Identify which cell holds the provided text, then report its (x, y) central coordinate. 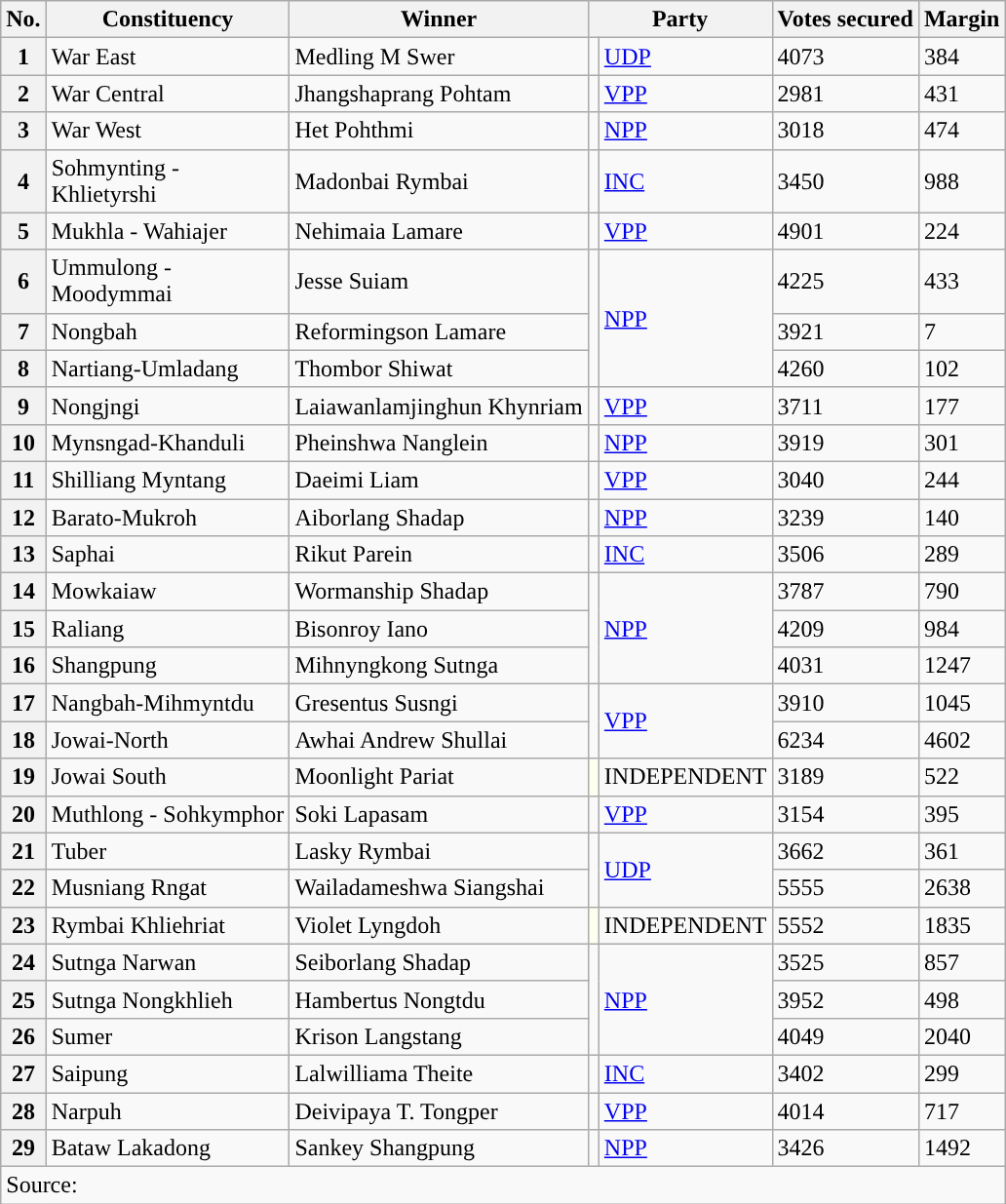
102 (961, 369)
6234 (845, 740)
3787 (845, 592)
4209 (845, 629)
25 (23, 999)
6 (23, 281)
Musniang Rngat (168, 888)
Krison Langstang (439, 1036)
Ummulong -Moodymmai (168, 281)
Tuber (168, 851)
988 (961, 181)
Muthlong - Sohkymphor (168, 814)
3426 (845, 1148)
Soki Lapasam (439, 814)
8 (23, 369)
4225 (845, 281)
13 (23, 555)
Awhai Andrew Shullai (439, 740)
Violet Lyngdoh (439, 925)
3506 (845, 555)
29 (23, 1148)
Saphai (168, 555)
Saipung (168, 1073)
3910 (845, 703)
3525 (845, 962)
4049 (845, 1036)
244 (961, 480)
Rymbai Khliehriat (168, 925)
23 (23, 925)
498 (961, 999)
9 (23, 406)
384 (961, 57)
Jowai-North (168, 740)
Jesse Suiam (439, 281)
Rikut Parein (439, 555)
Jhangshaprang Pohtam (439, 94)
395 (961, 814)
Source: (503, 1185)
16 (23, 666)
Deivipaya T. Tongper (439, 1110)
Nongjngi (168, 406)
3662 (845, 851)
Hambertus Nongtdu (439, 999)
Sumer (168, 1036)
5552 (845, 925)
Aiborlang Shadap (439, 518)
Party (680, 19)
War East (168, 57)
Nartiang-Umladang (168, 369)
474 (961, 131)
984 (961, 629)
5555 (845, 888)
Mynsngad-Khanduli (168, 443)
Barato-Mukroh (168, 518)
3711 (845, 406)
Margin (961, 19)
Shangpung (168, 666)
2981 (845, 94)
2040 (961, 1036)
4014 (845, 1110)
790 (961, 592)
3239 (845, 518)
Gresentus Susngi (439, 703)
3040 (845, 480)
11 (23, 480)
24 (23, 962)
21 (23, 851)
26 (23, 1036)
15 (23, 629)
Bisonroy Iano (439, 629)
4901 (845, 231)
1045 (961, 703)
2638 (961, 888)
14 (23, 592)
No. (23, 19)
Nangbah-Mihmyntdu (168, 703)
Mihnyngkong Sutnga (439, 666)
1492 (961, 1148)
3921 (845, 331)
Winner (439, 19)
717 (961, 1110)
4031 (845, 666)
4073 (845, 57)
431 (961, 94)
522 (961, 777)
20 (23, 814)
12 (23, 518)
1247 (961, 666)
Lalwilliama Theite (439, 1073)
Sohmynting -Khlietyrshi (168, 181)
3154 (845, 814)
Constituency (168, 19)
Nehimaia Lamare (439, 231)
Wormanship Shadap (439, 592)
1 (23, 57)
Narpuh (168, 1110)
Sutnga Narwan (168, 962)
18 (23, 740)
Moonlight Pariat (439, 777)
Madonbai Rymbai (439, 181)
301 (961, 443)
Daeimi Liam (439, 480)
Mowkaiaw (168, 592)
299 (961, 1073)
Laiawanlamjinghun Khynriam (439, 406)
140 (961, 518)
Raliang (168, 629)
19 (23, 777)
Bataw Lakadong (168, 1148)
5 (23, 231)
3450 (845, 181)
3919 (845, 443)
3952 (845, 999)
4260 (845, 369)
2 (23, 94)
4 (23, 181)
Mukhla - Wahiajer (168, 231)
22 (23, 888)
4602 (961, 740)
28 (23, 1110)
Votes secured (845, 19)
1835 (961, 925)
Medling M Swer (439, 57)
Wailadameshwa Siangshai (439, 888)
17 (23, 703)
Sankey Shangpung (439, 1148)
Jowai South (168, 777)
Het Pohthmi (439, 131)
857 (961, 962)
War Central (168, 94)
Nongbah (168, 331)
27 (23, 1073)
289 (961, 555)
433 (961, 281)
Reformingson Lamare (439, 331)
Seiborlang Shadap (439, 962)
Thombor Shiwat (439, 369)
War West (168, 131)
3018 (845, 131)
3 (23, 131)
10 (23, 443)
Sutnga Nongkhlieh (168, 999)
Lasky Rymbai (439, 851)
Pheinshwa Nanglein (439, 443)
Shilliang Myntang (168, 480)
224 (961, 231)
3402 (845, 1073)
361 (961, 851)
3189 (845, 777)
177 (961, 406)
